Identify which cell holds the provided text, then report its (X, Y) central coordinate. 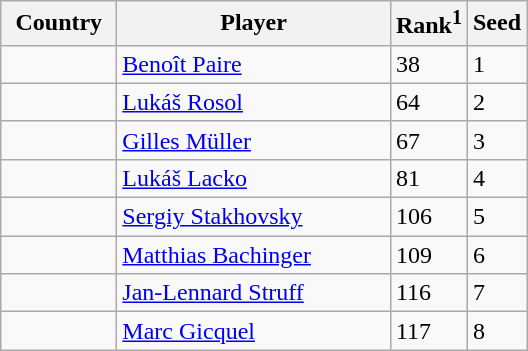
Matthias Bachinger (254, 255)
6 (496, 255)
Marc Gicquel (254, 331)
Sergiy Stakhovsky (254, 217)
Jan-Lennard Struff (254, 293)
1 (496, 64)
Seed (496, 24)
5 (496, 217)
81 (428, 178)
Country (59, 24)
116 (428, 293)
4 (496, 178)
8 (496, 331)
3 (496, 140)
Lukáš Lacko (254, 178)
Lukáš Rosol (254, 102)
Gilles Müller (254, 140)
38 (428, 64)
106 (428, 217)
7 (496, 293)
2 (496, 102)
109 (428, 255)
67 (428, 140)
Rank1 (428, 24)
Benoît Paire (254, 64)
Player (254, 24)
117 (428, 331)
64 (428, 102)
